Find where the given text appears and provide that cell's center as [x, y] coordinate. 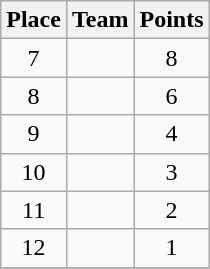
12 [34, 248]
1 [172, 248]
10 [34, 172]
4 [172, 134]
2 [172, 210]
Place [34, 20]
9 [34, 134]
Points [172, 20]
11 [34, 210]
Team [100, 20]
6 [172, 96]
3 [172, 172]
7 [34, 58]
